Search for the cell housing the specified text and yield its [x, y] center coordinate. 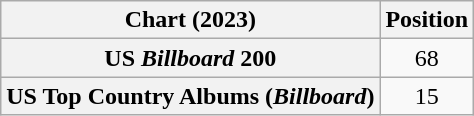
Chart (2023) [190, 20]
68 [427, 58]
Position [427, 20]
US Top Country Albums (Billboard) [190, 96]
US Billboard 200 [190, 58]
15 [427, 96]
